Determine the (x, y) coordinate at the center of the cell enclosing the given text.  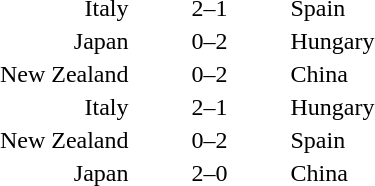
2–1 (210, 107)
